Capture the cell that displays the provided text and extract its (x, y) central coordinate. 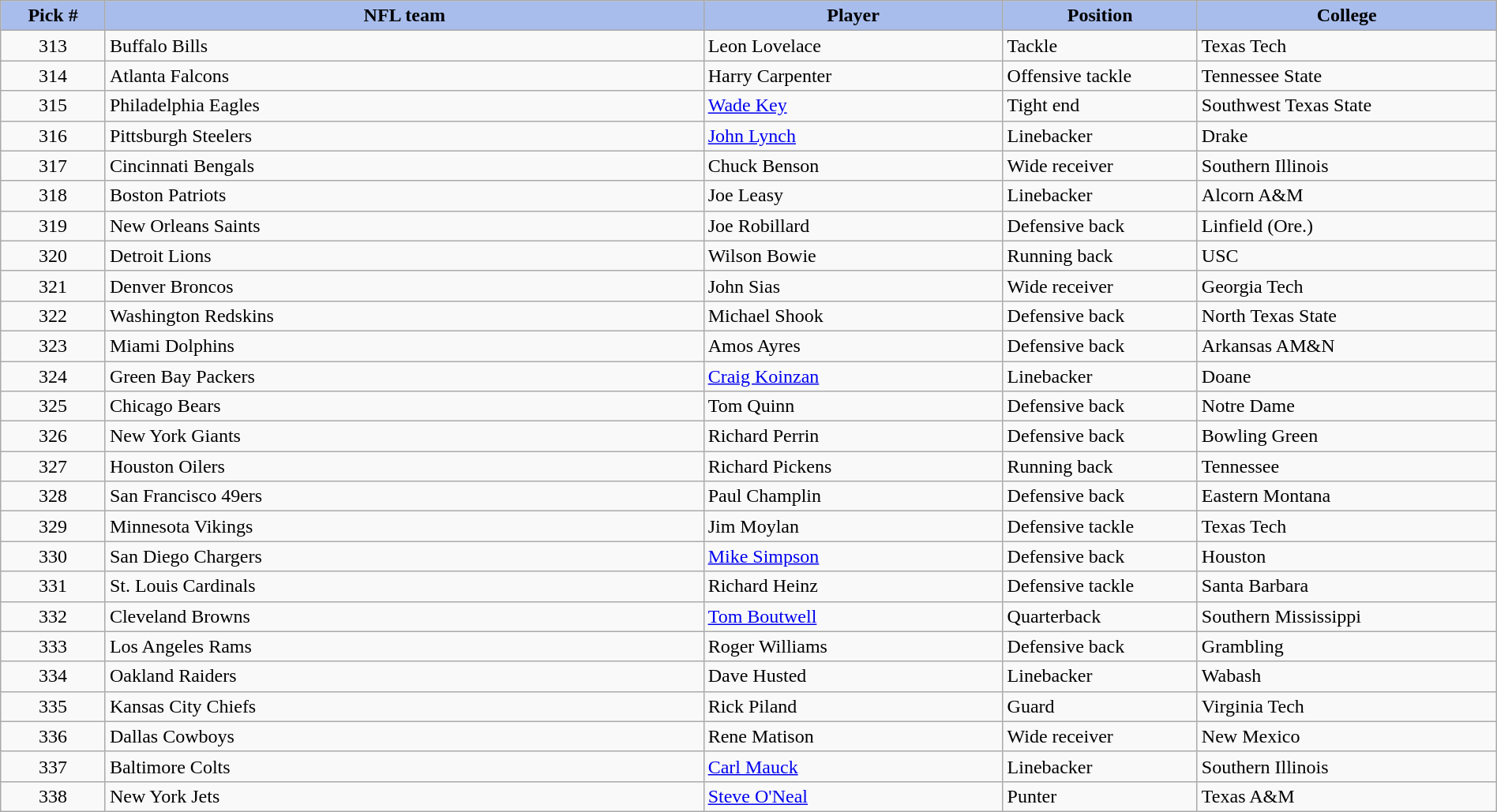
Steve O'Neal (853, 796)
Pittsburgh Steelers (404, 136)
338 (54, 796)
Rick Piland (853, 706)
Oakland Raiders (404, 676)
Santa Barbara (1347, 586)
Tackle (1100, 46)
320 (54, 256)
Houston (1347, 556)
Linfield (Ore.) (1347, 226)
Los Angeles Rams (404, 646)
Position (1100, 16)
Boston Patriots (404, 196)
Arkansas AM&N (1347, 346)
327 (54, 466)
Washington Redskins (404, 316)
Pick # (54, 16)
Tom Boutwell (853, 616)
Richard Heinz (853, 586)
334 (54, 676)
Dallas Cowboys (404, 736)
321 (54, 286)
Georgia Tech (1347, 286)
New Orleans Saints (404, 226)
Texas A&M (1347, 796)
Mike Simpson (853, 556)
335 (54, 706)
324 (54, 376)
North Texas State (1347, 316)
Alcorn A&M (1347, 196)
New York Giants (404, 436)
329 (54, 526)
Rene Matison (853, 736)
Drake (1347, 136)
Richard Perrin (853, 436)
Philadelphia Eagles (404, 106)
314 (54, 76)
College (1347, 16)
315 (54, 106)
Harry Carpenter (853, 76)
Joe Robillard (853, 226)
326 (54, 436)
NFL team (404, 16)
316 (54, 136)
St. Louis Cardinals (404, 586)
Southwest Texas State (1347, 106)
317 (54, 166)
Tennessee (1347, 466)
Bowling Green (1347, 436)
Richard Pickens (853, 466)
Denver Broncos (404, 286)
337 (54, 766)
Wade Key (853, 106)
Notre Dame (1347, 406)
Paul Champlin (853, 496)
Chicago Bears (404, 406)
328 (54, 496)
Player (853, 16)
Detroit Lions (404, 256)
Green Bay Packers (404, 376)
Michael Shook (853, 316)
Craig Koinzan (853, 376)
Cincinnati Bengals (404, 166)
332 (54, 616)
Amos Ayres (853, 346)
Tennessee State (1347, 76)
323 (54, 346)
Virginia Tech (1347, 706)
Jim Moylan (853, 526)
Baltimore Colts (404, 766)
John Sias (853, 286)
Cleveland Browns (404, 616)
Quarterback (1100, 616)
313 (54, 46)
331 (54, 586)
New Mexico (1347, 736)
Joe Leasy (853, 196)
319 (54, 226)
Wabash (1347, 676)
Carl Mauck (853, 766)
333 (54, 646)
Southern Mississippi (1347, 616)
330 (54, 556)
Grambling (1347, 646)
San Diego Chargers (404, 556)
Doane (1347, 376)
Guard (1100, 706)
Houston Oilers (404, 466)
336 (54, 736)
Atlanta Falcons (404, 76)
Minnesota Vikings (404, 526)
325 (54, 406)
Tom Quinn (853, 406)
Tight end (1100, 106)
318 (54, 196)
Chuck Benson (853, 166)
Buffalo Bills (404, 46)
Eastern Montana (1347, 496)
San Francisco 49ers (404, 496)
322 (54, 316)
Miami Dolphins (404, 346)
John Lynch (853, 136)
Leon Lovelace (853, 46)
New York Jets (404, 796)
Roger Williams (853, 646)
Offensive tackle (1100, 76)
Punter (1100, 796)
Wilson Bowie (853, 256)
Kansas City Chiefs (404, 706)
Dave Husted (853, 676)
USC (1347, 256)
